Pinpoint the cell where the given text exists, returning its [X, Y] midpoint coordinate. 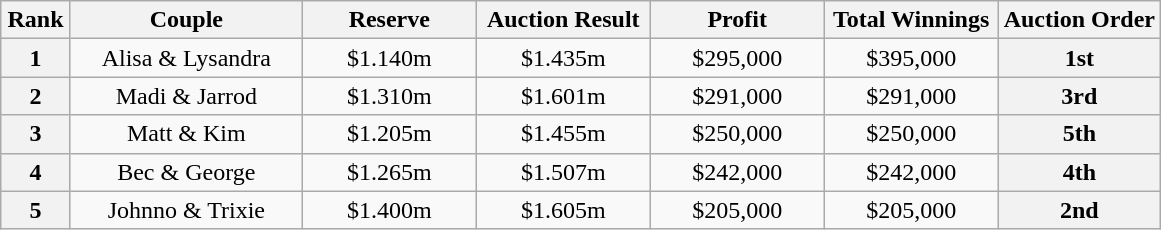
Bec & George [186, 172]
$1.605m [563, 210]
$1.205m [389, 134]
$1.455m [563, 134]
Profit [737, 20]
4th [1079, 172]
4 [36, 172]
5 [36, 210]
1st [1079, 58]
$1.310m [389, 96]
Alisa & Lysandra [186, 58]
Reserve [389, 20]
$1.400m [389, 210]
$1.140m [389, 58]
Total Winnings [911, 20]
$395,000 [911, 58]
2nd [1079, 210]
Auction Order [1079, 20]
2 [36, 96]
$1.601m [563, 96]
3rd [1079, 96]
5th [1079, 134]
Rank [36, 20]
3 [36, 134]
Madi & Jarrod [186, 96]
$1.435m [563, 58]
Couple [186, 20]
$295,000 [737, 58]
$1.507m [563, 172]
Matt & Kim [186, 134]
Auction Result [563, 20]
$1.265m [389, 172]
Johnno & Trixie [186, 210]
1 [36, 58]
